Return [x, y] of the center of cell containing provided text 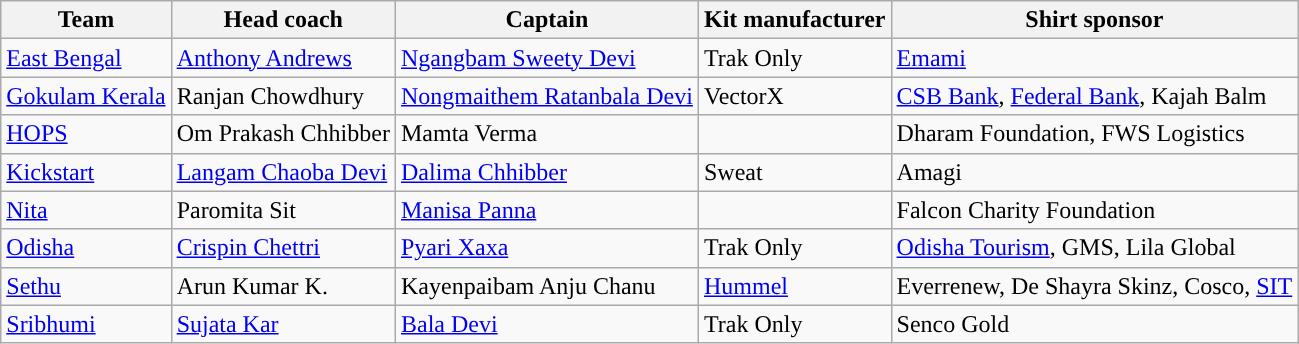
Langam Chaoba Devi [283, 172]
Gokulam Kerala [86, 96]
Everrenew, De Shayra Skinz, Cosco, SIT [1094, 286]
Falcon Charity Foundation [1094, 210]
East Bengal [86, 58]
Manisa Panna [546, 210]
Om Prakash Chhibber [283, 134]
Sujata Kar [283, 324]
Hummel [794, 286]
Bala Devi [546, 324]
Ngangbam Sweety Devi [546, 58]
Mamta Verma [546, 134]
Emami [1094, 58]
Odisha Tourism, GMS, Lila Global [1094, 248]
Paromita Sit [283, 210]
VectorX [794, 96]
Nongmaithem Ratanbala Devi [546, 96]
CSB Bank, Federal Bank, Kajah Balm [1094, 96]
Head coach [283, 20]
Shirt sponsor [1094, 20]
Anthony Andrews [283, 58]
HOPS [86, 134]
Kayenpaibam Anju Chanu [546, 286]
Arun Kumar K. [283, 286]
Crispin Chettri [283, 248]
Odisha [86, 248]
Sribhumi [86, 324]
Nita [86, 210]
Sweat [794, 172]
Kit manufacturer [794, 20]
Kickstart [86, 172]
Dharam Foundation, FWS Logistics [1094, 134]
Dalima Chhibber [546, 172]
Sethu [86, 286]
Team [86, 20]
Amagi [1094, 172]
Captain [546, 20]
Senco Gold [1094, 324]
Pyari Xaxa [546, 248]
Ranjan Chowdhury [283, 96]
